Return the [x, y] coordinate for the center point of the cell that contains the specified text.  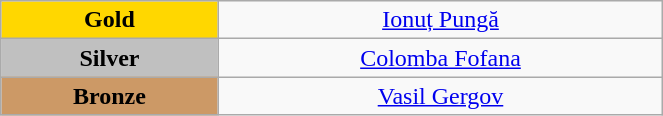
Ionuț Pungă [440, 20]
Silver [110, 58]
Gold [110, 20]
Bronze [110, 96]
Vasil Gergov [440, 96]
Colomba Fofana [440, 58]
